Capture the cell that displays the provided text and extract its (x, y) central coordinate. 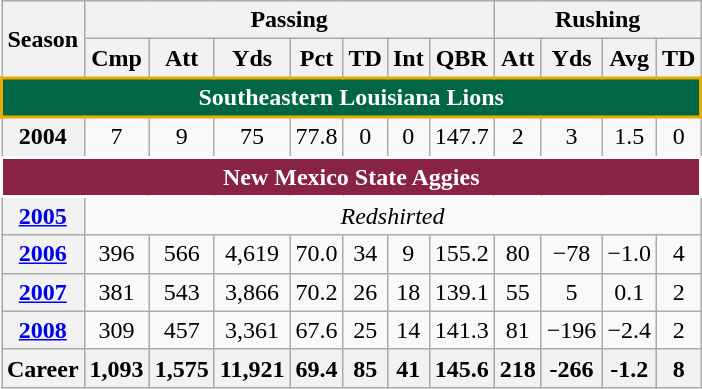
Cmp (116, 58)
543 (182, 292)
566 (182, 254)
Career (44, 368)
New Mexico State Aggies (352, 177)
34 (365, 254)
139.1 (462, 292)
70.2 (316, 292)
26 (365, 292)
2006 (44, 254)
3 (572, 137)
80 (518, 254)
8 (679, 368)
69.4 (316, 368)
396 (116, 254)
75 (252, 137)
Pct (316, 58)
QBR (462, 58)
41 (408, 368)
141.3 (462, 330)
55 (518, 292)
18 (408, 292)
11,921 (252, 368)
85 (365, 368)
2007 (44, 292)
457 (182, 330)
67.6 (316, 330)
77.8 (316, 137)
Rushing (598, 20)
1,093 (116, 368)
Avg (630, 58)
−2.4 (630, 330)
Int (408, 58)
0.1 (630, 292)
−78 (572, 254)
4,619 (252, 254)
7 (116, 137)
2004 (44, 137)
-1.2 (630, 368)
2005 (44, 216)
1.5 (630, 137)
−196 (572, 330)
1,575 (182, 368)
−1.0 (630, 254)
155.2 (462, 254)
Redshirted (392, 216)
147.7 (462, 137)
145.6 (462, 368)
14 (408, 330)
70.0 (316, 254)
25 (365, 330)
Season (44, 40)
309 (116, 330)
Passing (289, 20)
-266 (572, 368)
81 (518, 330)
381 (116, 292)
Southeastern Louisiana Lions (352, 98)
3,866 (252, 292)
5 (572, 292)
3,361 (252, 330)
218 (518, 368)
4 (679, 254)
2008 (44, 330)
